Search for the cell housing the specified text and yield its (x, y) center coordinate. 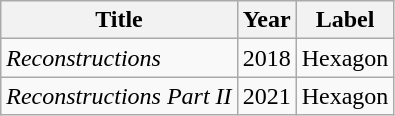
Year (266, 20)
Reconstructions Part II (119, 96)
Title (119, 20)
2021 (266, 96)
Reconstructions (119, 58)
Label (345, 20)
2018 (266, 58)
